Identify which cell holds the provided text, then report its [x, y] central coordinate. 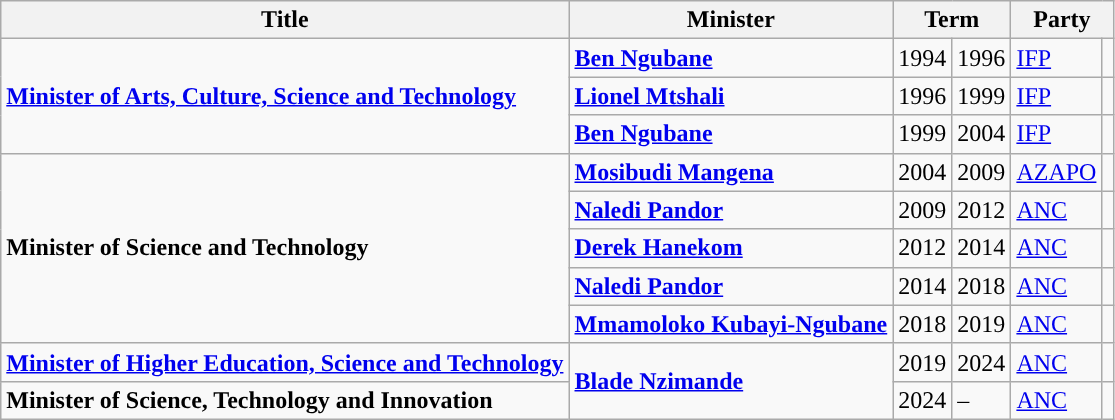
Minister of Higher Education, Science and Technology [285, 362]
AZAPO [1056, 172]
Term [952, 20]
Minister of Science, Technology and Innovation [285, 400]
Party [1062, 20]
Lionel Mtshali [731, 96]
– [982, 400]
Mmamoloko Kubayi-Ngubane [731, 324]
Mosibudi Mangena [731, 172]
Blade Nzimande [731, 381]
Minister [731, 20]
1994 [922, 58]
Minister of Science and Technology [285, 248]
Derek Hanekom [731, 248]
Title [285, 20]
Minister of Arts, Culture, Science and Technology [285, 96]
